Capture the cell that displays the provided text and extract its [X, Y] central coordinate. 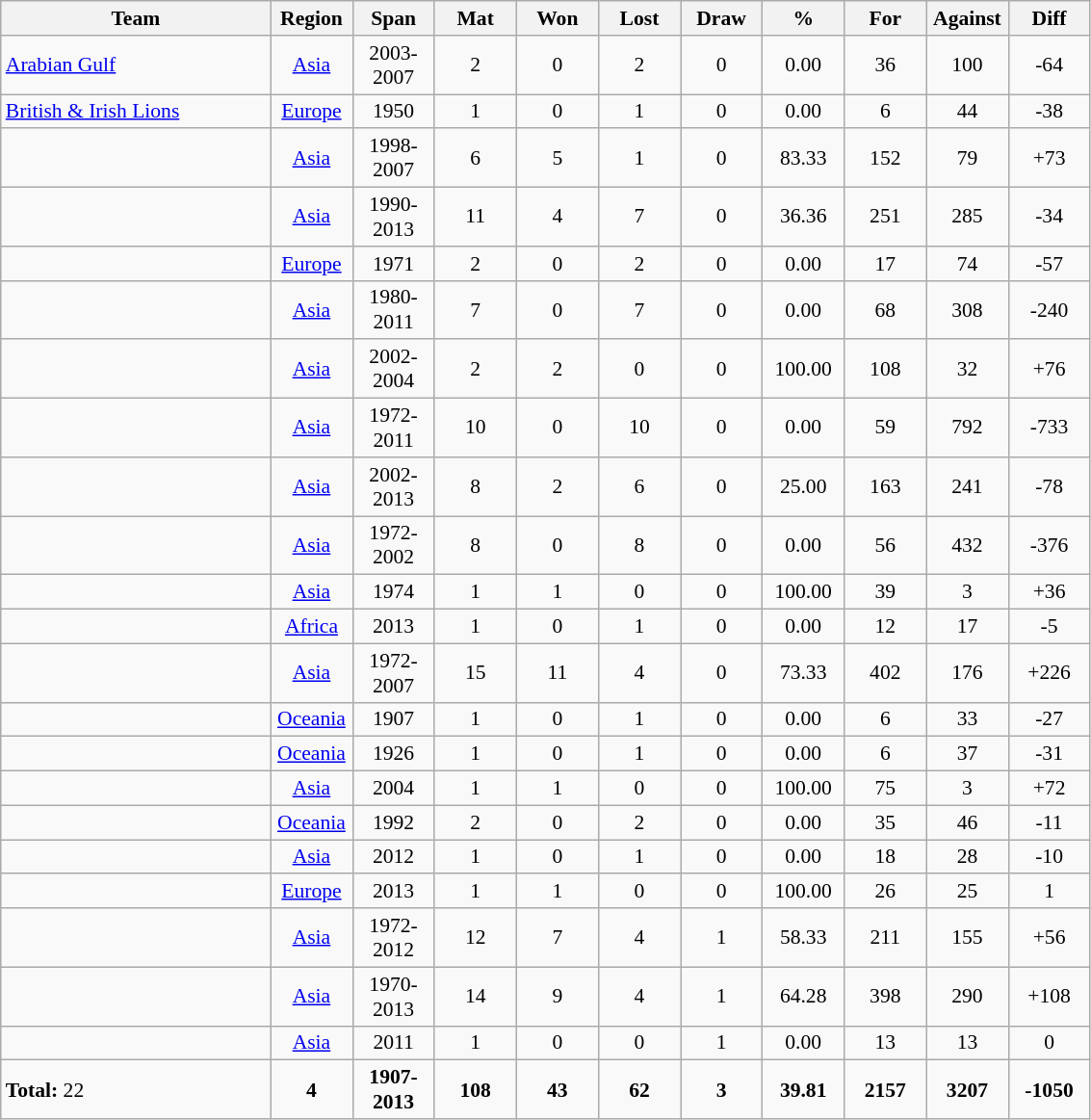
25 [967, 892]
1972-2002 [393, 545]
-376 [1050, 545]
152 [886, 158]
68 [886, 310]
+72 [1050, 789]
Mat [476, 18]
1971 [393, 264]
1950 [393, 112]
79 [967, 158]
+108 [1050, 996]
1907 [393, 719]
37 [967, 754]
Arabian Gulf [136, 65]
402 [886, 672]
9 [557, 996]
64.28 [803, 996]
792 [967, 428]
155 [967, 938]
2011 [393, 1043]
36 [886, 65]
58.33 [803, 938]
73.33 [803, 672]
2157 [886, 1090]
-5 [1050, 627]
-64 [1050, 65]
163 [886, 487]
-31 [1050, 754]
241 [967, 487]
Africa [312, 627]
74 [967, 264]
2004 [393, 789]
1972-2011 [393, 428]
Against [967, 18]
14 [476, 996]
62 [639, 1090]
1992 [393, 822]
-78 [1050, 487]
-57 [1050, 264]
75 [886, 789]
Span [393, 18]
35 [886, 822]
18 [886, 857]
56 [886, 545]
-10 [1050, 857]
398 [886, 996]
32 [967, 370]
+56 [1050, 938]
1980-2011 [393, 310]
% [803, 18]
-733 [1050, 428]
Draw [720, 18]
For [886, 18]
46 [967, 822]
285 [967, 218]
290 [967, 996]
-34 [1050, 218]
-1050 [1050, 1090]
+226 [1050, 672]
2012 [393, 857]
83.33 [803, 158]
1926 [393, 754]
+76 [1050, 370]
33 [967, 719]
-11 [1050, 822]
Team [136, 18]
British & Irish Lions [136, 112]
5 [557, 158]
Lost [639, 18]
1974 [393, 592]
1907-2013 [393, 1090]
+36 [1050, 592]
Total: 22 [136, 1090]
39 [886, 592]
2002-2004 [393, 370]
25.00 [803, 487]
-38 [1050, 112]
59 [886, 428]
Won [557, 18]
Region [312, 18]
3207 [967, 1090]
26 [886, 892]
1970-2013 [393, 996]
2002-2013 [393, 487]
28 [967, 857]
1972-2007 [393, 672]
211 [886, 938]
-27 [1050, 719]
1990-2013 [393, 218]
+73 [1050, 158]
43 [557, 1090]
36.36 [803, 218]
15 [476, 672]
39.81 [803, 1090]
308 [967, 310]
1998-2007 [393, 158]
100 [967, 65]
1972-2012 [393, 938]
432 [967, 545]
-240 [1050, 310]
176 [967, 672]
Diff [1050, 18]
251 [886, 218]
2003-2007 [393, 65]
44 [967, 112]
